Locate the cell with the specified text and output its (X, Y) center coordinate. 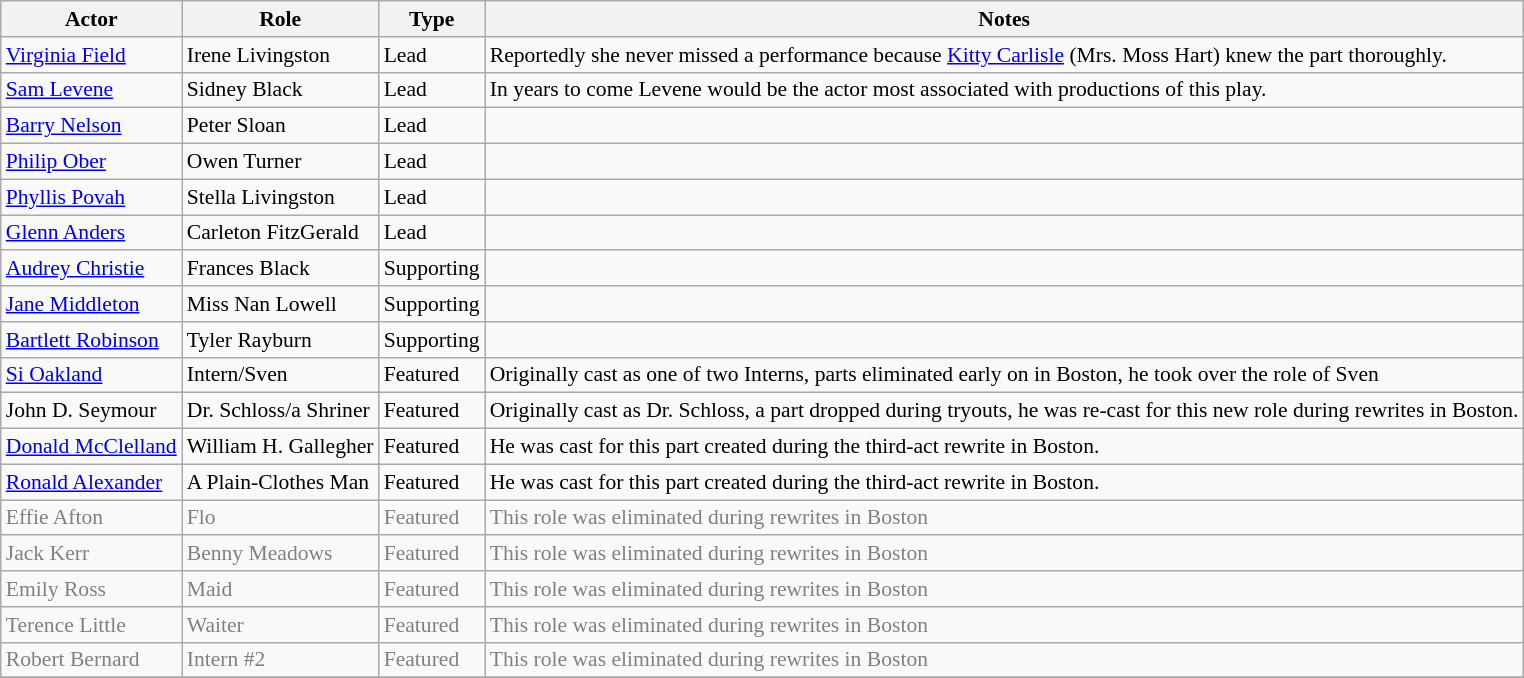
Stella Livingston (280, 197)
Originally cast as Dr. Schloss, a part dropped during tryouts, he was re-cast for this new role during rewrites in Boston. (1004, 411)
Owen Turner (280, 162)
Phyllis Povah (92, 197)
Carleton FitzGerald (280, 233)
Dr. Schloss/a Shriner (280, 411)
In years to come Levene would be the actor most associated with productions of this play. (1004, 90)
Waiter (280, 625)
Effie Afton (92, 518)
Emily Ross (92, 589)
Role (280, 19)
Bartlett Robinson (92, 340)
Glenn Anders (92, 233)
Peter Sloan (280, 126)
Barry Nelson (92, 126)
Notes (1004, 19)
Sam Levene (92, 90)
Type (432, 19)
Reportedly she never missed a performance because Kitty Carlisle (Mrs. Moss Hart) knew the part thoroughly. (1004, 55)
Jane Middleton (92, 304)
Frances Black (280, 269)
Robert Bernard (92, 660)
Audrey Christie (92, 269)
Miss Nan Lowell (280, 304)
Actor (92, 19)
Ronald Alexander (92, 482)
William H. Gallegher (280, 447)
Jack Kerr (92, 554)
Philip Ober (92, 162)
Benny Meadows (280, 554)
Si Oakland (92, 375)
Donald McClelland (92, 447)
Sidney Black (280, 90)
Intern/Sven (280, 375)
Maid (280, 589)
John D. Seymour (92, 411)
Tyler Rayburn (280, 340)
Irene Livingston (280, 55)
Intern #2 (280, 660)
Terence Little (92, 625)
Virginia Field (92, 55)
Flo (280, 518)
Originally cast as one of two Interns, parts eliminated early on in Boston, he took over the role of Sven (1004, 375)
A Plain-Clothes Man (280, 482)
